Pinpoint the cell where the given text exists, returning its [x, y] midpoint coordinate. 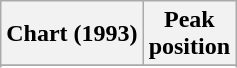
Chart (1993) [72, 34]
Peakposition [189, 34]
